Output the [X, Y] coordinate of the center of the cell containing the given text.  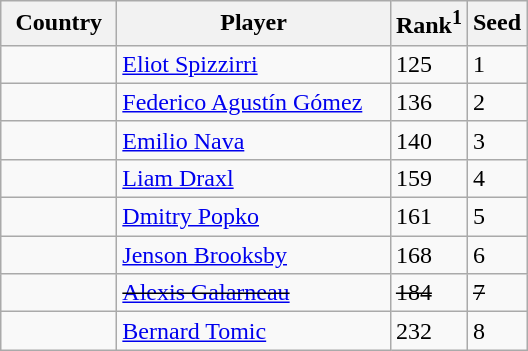
Bernard Tomic [254, 331]
184 [428, 293]
232 [428, 331]
Federico Agustín Gómez [254, 102]
5 [496, 217]
Liam Draxl [254, 178]
168 [428, 255]
4 [496, 178]
Emilio Nava [254, 140]
2 [496, 102]
140 [428, 140]
Jenson Brooksby [254, 255]
Seed [496, 24]
Player [254, 24]
7 [496, 293]
161 [428, 217]
136 [428, 102]
8 [496, 331]
Eliot Spizzirri [254, 64]
Rank1 [428, 24]
1 [496, 64]
159 [428, 178]
6 [496, 255]
125 [428, 64]
Dmitry Popko [254, 217]
Alexis Galarneau [254, 293]
3 [496, 140]
Country [59, 24]
